Capture the cell that displays the provided text and extract its [X, Y] central coordinate. 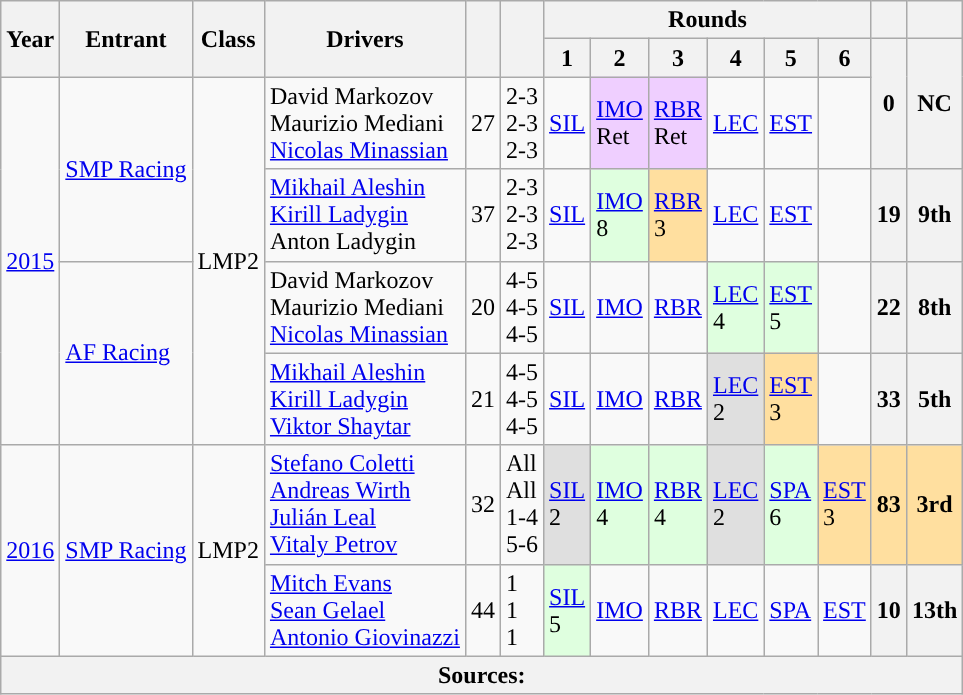
27 [482, 123]
10 [888, 610]
RBR3 [678, 215]
6 [845, 58]
IMORet [620, 123]
1 [568, 58]
Year [30, 39]
44 [482, 610]
2016 [30, 550]
20 [482, 307]
37 [482, 215]
5 [791, 58]
SIL2 [568, 504]
4 [735, 58]
33 [888, 399]
AF Racing [126, 353]
2015 [30, 261]
Sources: [482, 675]
Drivers [364, 39]
Mitch Evans Sean Gelael Antonio Giovinazzi [364, 610]
Mikhail Aleshin Kirill Ladygin Viktor Shaytar [364, 399]
IMO8 [620, 215]
Class [228, 39]
RBR4 [678, 504]
21 [482, 399]
Rounds [708, 20]
8th [934, 307]
AllAll1-45-6 [522, 504]
2 [620, 58]
Stefano Coletti Andreas Wirth Julián Leal Vitaly Petrov [364, 504]
13th [934, 610]
LEC4 [735, 307]
NC [934, 104]
Mikhail Aleshin Kirill Ladygin Anton Ladygin [364, 215]
3rd [934, 504]
Entrant [126, 39]
0 [888, 104]
EST5 [791, 307]
IMO4 [620, 504]
9th [934, 215]
83 [888, 504]
111 [522, 610]
22 [888, 307]
32 [482, 504]
SPA [791, 610]
5th [934, 399]
3 [678, 58]
SIL5 [568, 610]
19 [888, 215]
SPA6 [791, 504]
RBRRet [678, 123]
